Return (x, y) of the center of cell containing provided text 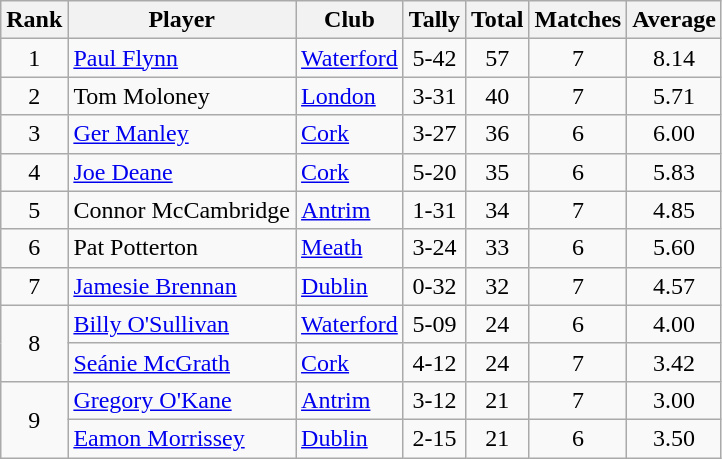
Pat Potterton (182, 248)
4.00 (674, 324)
Rank (34, 20)
3-12 (434, 400)
Meath (350, 248)
Seánie McGrath (182, 362)
8.14 (674, 58)
Jamesie Brennan (182, 286)
33 (497, 248)
London (350, 96)
5.83 (674, 172)
3-24 (434, 248)
2-15 (434, 438)
3.50 (674, 438)
5.60 (674, 248)
Billy O'Sullivan (182, 324)
8 (34, 343)
4 (34, 172)
6.00 (674, 134)
5-20 (434, 172)
4.57 (674, 286)
57 (497, 58)
3 (34, 134)
4.85 (674, 210)
1-31 (434, 210)
Tom Moloney (182, 96)
5 (34, 210)
36 (497, 134)
Joe Deane (182, 172)
Ger Manley (182, 134)
5-09 (434, 324)
Player (182, 20)
0-32 (434, 286)
3-31 (434, 96)
35 (497, 172)
Club (350, 20)
Eamon Morrissey (182, 438)
2 (34, 96)
3.42 (674, 362)
3-27 (434, 134)
Average (674, 20)
40 (497, 96)
32 (497, 286)
3.00 (674, 400)
Connor McCambridge (182, 210)
5-42 (434, 58)
5.71 (674, 96)
4-12 (434, 362)
Tally (434, 20)
Paul Flynn (182, 58)
1 (34, 58)
34 (497, 210)
Gregory O'Kane (182, 400)
Total (497, 20)
Matches (578, 20)
9 (34, 419)
